Capture the cell that displays the provided text and extract its [x, y] central coordinate. 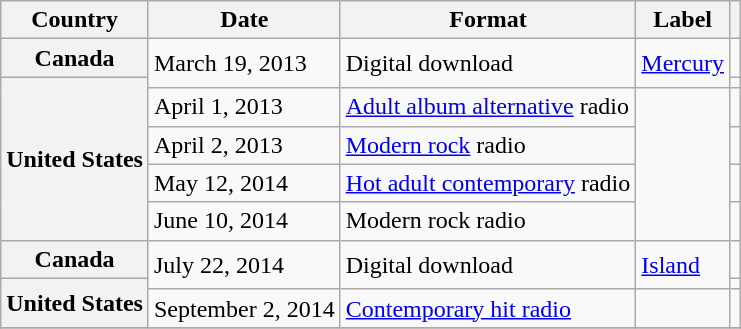
Label [683, 20]
Mercury [683, 64]
June 10, 2014 [244, 221]
Format [488, 20]
Hot adult contemporary radio [488, 183]
April 2, 2013 [244, 145]
September 2, 2014 [244, 308]
July 22, 2014 [244, 264]
Adult album alternative radio [488, 107]
Contemporary hit radio [488, 308]
April 1, 2013 [244, 107]
Country [75, 20]
Date [244, 20]
May 12, 2014 [244, 183]
Island [683, 264]
March 19, 2013 [244, 64]
